Pinpoint the cell where the given text exists, returning its (X, Y) midpoint coordinate. 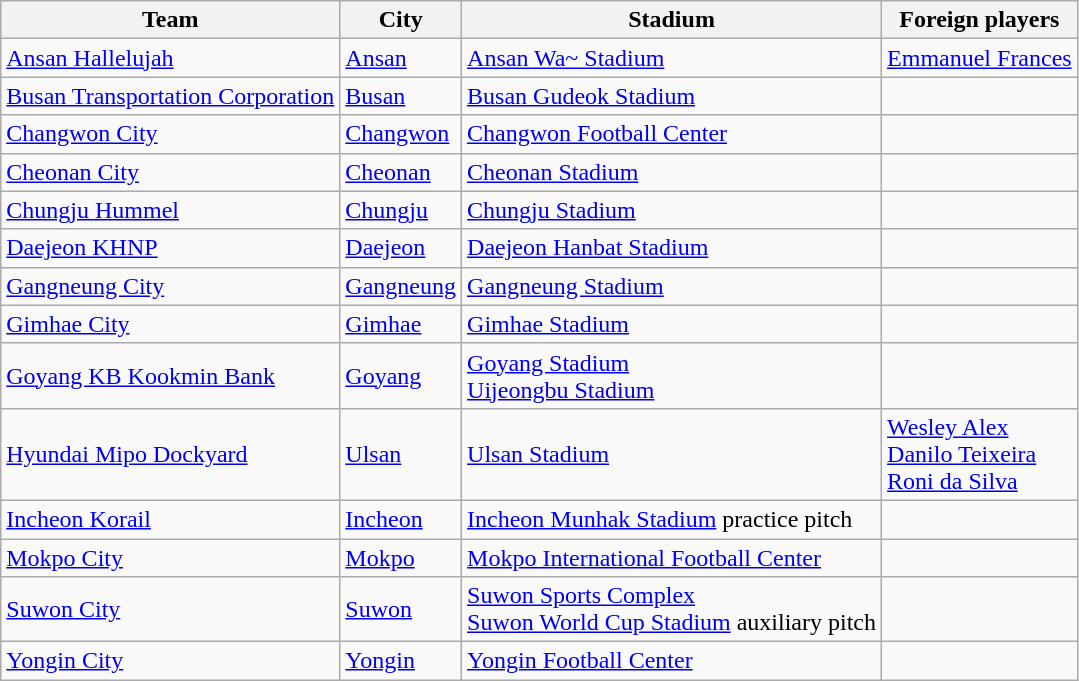
Yongin Football Center (672, 661)
Incheon (401, 519)
Changwon City (170, 134)
City (401, 20)
Suwon (401, 610)
Yongin (401, 661)
Foreign players (980, 20)
Ansan (401, 58)
Ansan Wa~ Stadium (672, 58)
Wesley Alex Danilo Teixeira Roni da Silva (980, 454)
Mokpo (401, 557)
Daejeon KHNP (170, 248)
Gimhae Stadium (672, 324)
Gimhae (401, 324)
Chungju Hummel (170, 210)
Cheonan (401, 172)
Goyang KB Kookmin Bank (170, 376)
Changwon (401, 134)
Suwon City (170, 610)
Daejeon Hanbat Stadium (672, 248)
Incheon Korail (170, 519)
Busan Transportation Corporation (170, 96)
Cheonan City (170, 172)
Mokpo International Football Center (672, 557)
Cheonan Stadium (672, 172)
Busan Gudeok Stadium (672, 96)
Changwon Football Center (672, 134)
Daejeon (401, 248)
Chungju Stadium (672, 210)
Chungju (401, 210)
Gangneung Stadium (672, 286)
Stadium (672, 20)
Ulsan (401, 454)
Incheon Munhak Stadium practice pitch (672, 519)
Goyang (401, 376)
Team (170, 20)
Yongin City (170, 661)
Busan (401, 96)
Suwon Sports Complex Suwon World Cup Stadium auxiliary pitch (672, 610)
Goyang Stadium Uijeongbu Stadium (672, 376)
Emmanuel Frances (980, 58)
Ulsan Stadium (672, 454)
Mokpo City (170, 557)
Gangneung (401, 286)
Gangneung City (170, 286)
Gimhae City (170, 324)
Ansan Hallelujah (170, 58)
Hyundai Mipo Dockyard (170, 454)
